For the text-containing cell, return its midpoint in (X, Y) coordinate format. 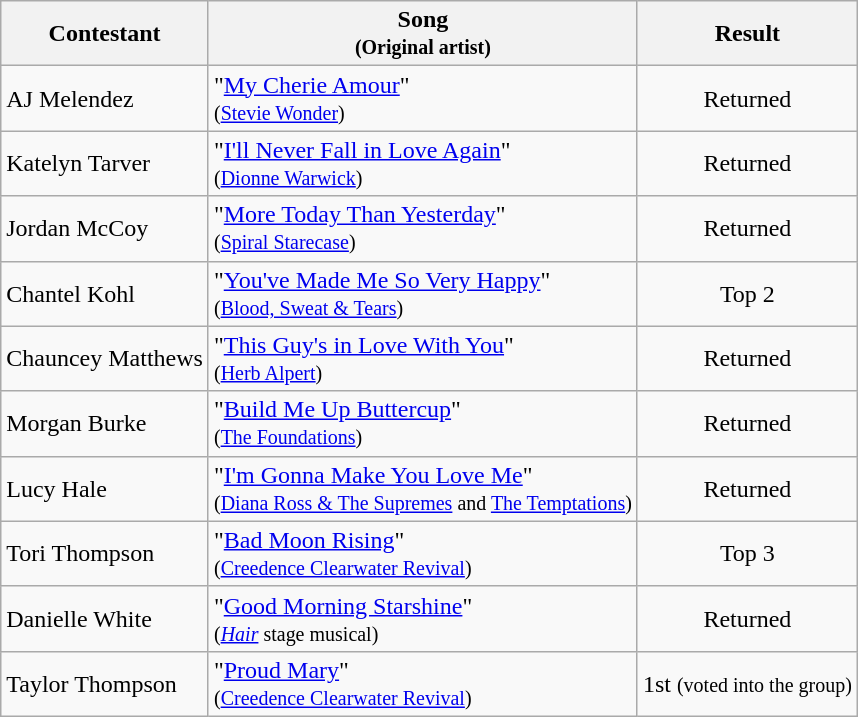
Contestant (105, 34)
"Good Morning Starshine"(Hair stage musical) (422, 618)
"More Today Than Yesterday"(Spiral Starecase) (422, 228)
"You've Made Me So Very Happy"(Blood, Sweat & Tears) (422, 294)
AJ Melendez (105, 98)
Danielle White (105, 618)
Jordan McCoy (105, 228)
Chantel Kohl (105, 294)
"Proud Mary"(Creedence Clearwater Revival) (422, 684)
Top 2 (747, 294)
Chauncey Matthews (105, 358)
Lucy Hale (105, 488)
"Build Me Up Buttercup"(The Foundations) (422, 424)
Top 3 (747, 554)
Song(Original artist) (422, 34)
"My Cherie Amour"(Stevie Wonder) (422, 98)
Morgan Burke (105, 424)
Result (747, 34)
"Bad Moon Rising"(Creedence Clearwater Revival) (422, 554)
"This Guy's in Love With You"(Herb Alpert) (422, 358)
"I'm Gonna Make You Love Me"(Diana Ross & The Supremes and The Temptations) (422, 488)
"I'll Never Fall in Love Again"(Dionne Warwick) (422, 164)
Tori Thompson (105, 554)
Taylor Thompson (105, 684)
1st (voted into the group) (747, 684)
Katelyn Tarver (105, 164)
